Detect which cell encompasses the target text, then output its (X, Y) center coordinate. 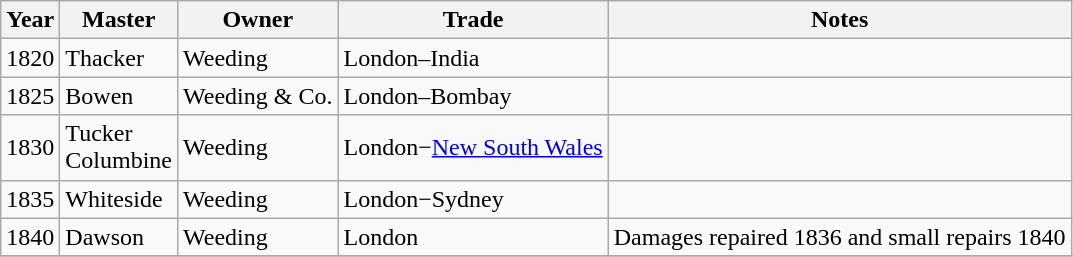
Bowen (119, 96)
1835 (30, 199)
Trade (473, 20)
1825 (30, 96)
Master (119, 20)
Damages repaired 1836 and small repairs 1840 (840, 237)
Year (30, 20)
1820 (30, 58)
London–Bombay (473, 96)
London−New South Wales (473, 148)
Owner (258, 20)
London–India (473, 58)
Weeding & Co. (258, 96)
London (473, 237)
Notes (840, 20)
1830 (30, 148)
1840 (30, 237)
TuckerColumbine (119, 148)
London−Sydney (473, 199)
Dawson (119, 237)
Thacker (119, 58)
Whiteside (119, 199)
